Provide the (x, y) coordinate of the cell's center where the given text is located.  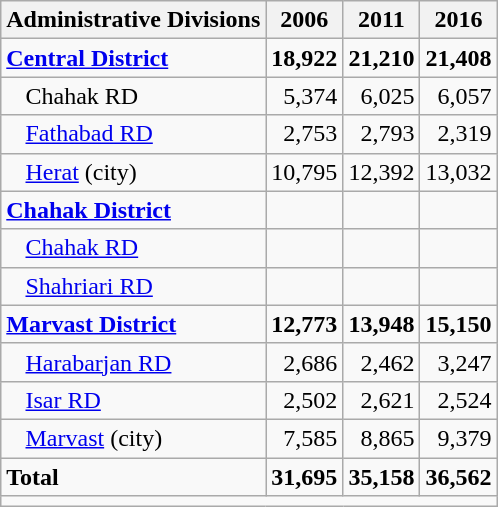
Marvast District (134, 324)
Chahak District (134, 210)
21,408 (458, 58)
2016 (458, 20)
Isar RD (134, 400)
13,948 (382, 324)
12,392 (382, 172)
Administrative Divisions (134, 20)
Harabarjan RD (134, 362)
2,319 (458, 134)
18,922 (304, 58)
15,150 (458, 324)
2,621 (382, 400)
2,524 (458, 400)
7,585 (304, 438)
13,032 (458, 172)
8,865 (382, 438)
2,793 (382, 134)
2,462 (382, 362)
10,795 (304, 172)
2006 (304, 20)
Shahriari RD (134, 286)
Total (134, 477)
3,247 (458, 362)
Herat (city) (134, 172)
Fathabad RD (134, 134)
31,695 (304, 477)
Marvast (city) (134, 438)
2011 (382, 20)
5,374 (304, 96)
2,753 (304, 134)
2,502 (304, 400)
35,158 (382, 477)
21,210 (382, 58)
2,686 (304, 362)
Central District (134, 58)
6,057 (458, 96)
36,562 (458, 477)
6,025 (382, 96)
12,773 (304, 324)
9,379 (458, 438)
